Extract the (x, y) coordinate from the center of the cell holding the provided text.  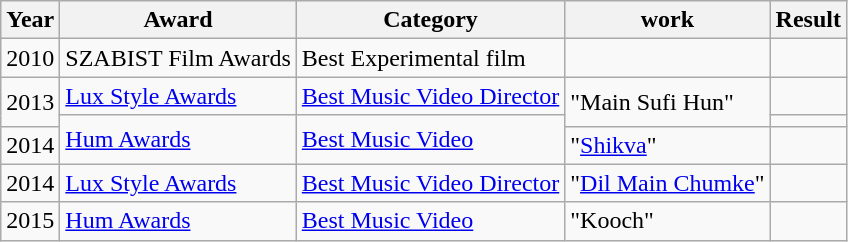
Best Experimental film (430, 58)
2015 (30, 221)
Category (430, 20)
2013 (30, 102)
"Dil Main Chumke" (668, 183)
Award (178, 20)
"Shikva" (668, 145)
SZABIST Film Awards (178, 58)
Result (808, 20)
"Main Sufi Hun" (668, 102)
work (668, 20)
2010 (30, 58)
Year (30, 20)
"Kooch" (668, 221)
